Output the (X, Y) coordinate of the center of the cell containing the given text.  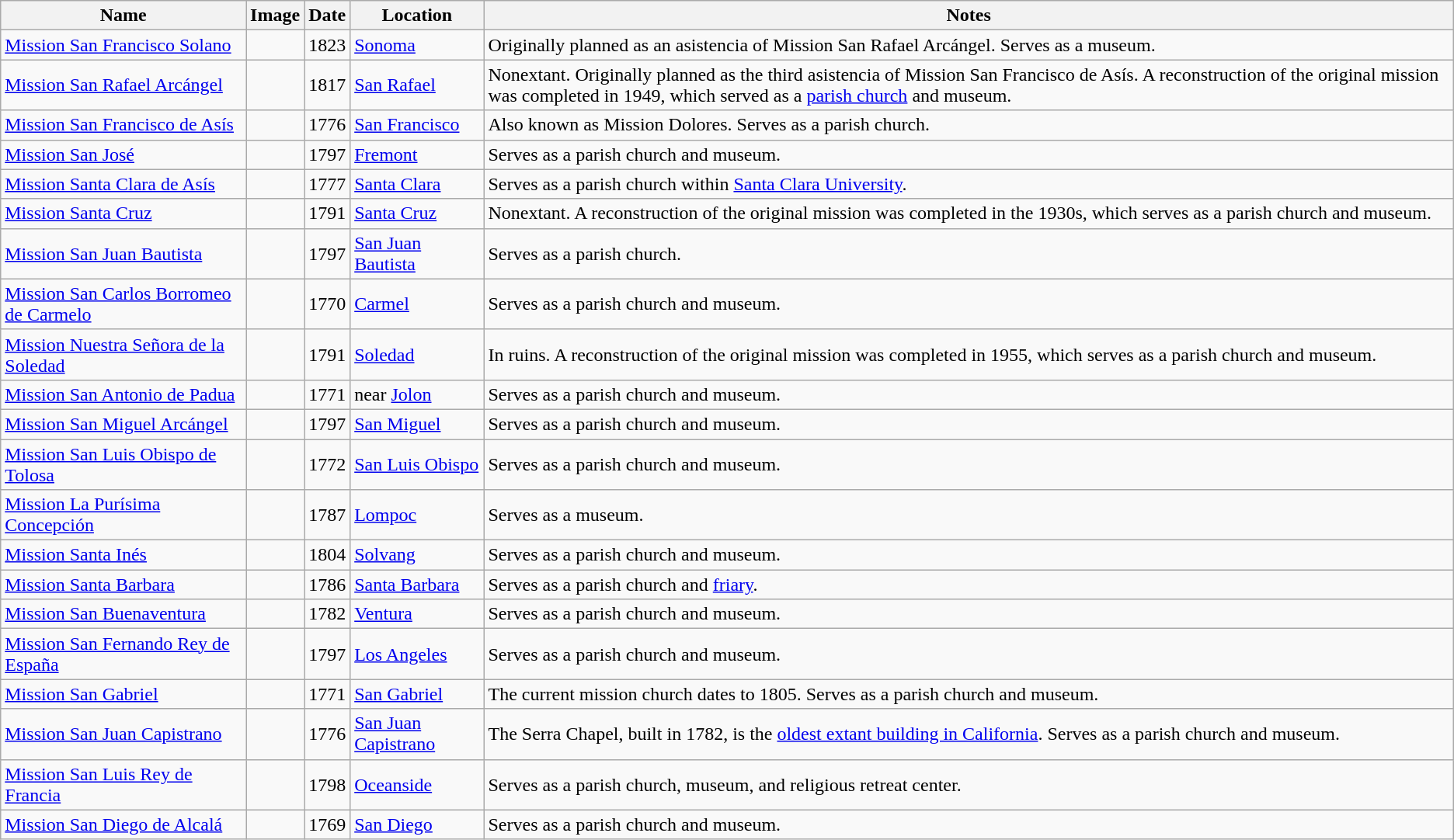
Santa Clara (417, 184)
Mission San José (123, 154)
Mission San Francisco Solano (123, 45)
Mission Santa Inés (123, 555)
1804 (328, 555)
Serves as a parish church within Santa Clara University. (969, 184)
1798 (328, 784)
Mission San Carlos Borromeo de Carmelo (123, 304)
Fremont (417, 154)
Sonoma (417, 45)
San Miguel (417, 424)
San Rafael (417, 85)
San Francisco (417, 125)
near Jolon (417, 394)
1782 (328, 614)
Santa Barbara (417, 585)
Carmel (417, 304)
Mission San Juan Bautista (123, 253)
Originally planned as an asistencia of Mission San Rafael Arcángel. Serves as a museum. (969, 45)
San Gabriel (417, 694)
Lompoc (417, 515)
San Juan Capistrano (417, 734)
Mission Santa Clara de Asís (123, 184)
Mission San Luis Rey de Francia (123, 784)
Nonextant. A reconstruction of the original mission was completed in the 1930s, which serves as a parish church and museum. (969, 213)
Date (328, 16)
In ruins. A reconstruction of the original mission was completed in 1955, which serves as a parish church and museum. (969, 354)
Notes (969, 16)
Name (123, 16)
1777 (328, 184)
1787 (328, 515)
Mission San Buenaventura (123, 614)
The current mission church dates to 1805. Serves as a parish church and museum. (969, 694)
Mission La Purísima Concepción (123, 515)
Mission San Fernando Rey de España (123, 654)
Los Angeles (417, 654)
Mission Santa Barbara (123, 585)
Image (275, 16)
Solvang (417, 555)
Mission San Antonio de Padua (123, 394)
Mission San Luis Obispo de Tolosa (123, 464)
1772 (328, 464)
Serves as a museum. (969, 515)
Serves as a parish church and friary. (969, 585)
1786 (328, 585)
Soledad (417, 354)
San Diego (417, 824)
Santa Cruz (417, 213)
1817 (328, 85)
Mission San Francisco de Asís (123, 125)
Serves as a parish church. (969, 253)
Serves as a parish church, museum, and religious retreat center. (969, 784)
Mission San Diego de Alcalá (123, 824)
Location (417, 16)
Mission San Gabriel (123, 694)
San Juan Bautista (417, 253)
Mission Nuestra Señora de la Soledad (123, 354)
1770 (328, 304)
Mission Santa Cruz (123, 213)
Ventura (417, 614)
1823 (328, 45)
The Serra Chapel, built in 1782, is the oldest extant building in California. Serves as a parish church and museum. (969, 734)
Oceanside (417, 784)
Mission San Juan Capistrano (123, 734)
Mission San Miguel Arcángel (123, 424)
1769 (328, 824)
Mission San Rafael Arcángel (123, 85)
San Luis Obispo (417, 464)
Also known as Mission Dolores. Serves as a parish church. (969, 125)
